Find where the given text appears and provide that cell's center as [X, Y] coordinate. 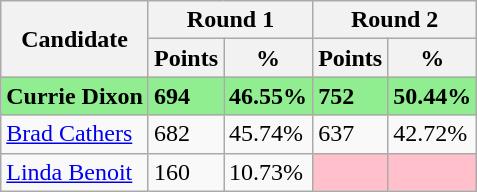
752 [350, 96]
50.44% [432, 96]
42.72% [432, 134]
Brad Cathers [75, 134]
160 [186, 172]
Currie Dixon [75, 96]
10.73% [268, 172]
45.74% [268, 134]
Round 1 [230, 20]
Candidate [75, 39]
46.55% [268, 96]
Linda Benoit [75, 172]
637 [350, 134]
682 [186, 134]
694 [186, 96]
Round 2 [395, 20]
